Extract the (x, y) coordinate from the center of the cell holding the provided text.  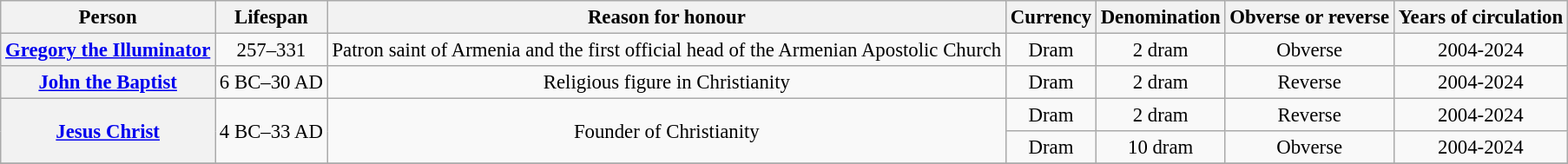
Obverse or reverse (1309, 17)
257–331 (272, 50)
Reason for honour (667, 17)
John the Baptist (108, 82)
Years of circulation (1480, 17)
Currency (1051, 17)
Gregory the Illuminator (108, 50)
Founder of Christianity (667, 132)
4 BC–33 AD (272, 132)
Person (108, 17)
Denomination (1160, 17)
Patron saint of Armenia and the first official head of the Armenian Apostolic Church (667, 50)
6 BC–30 AD (272, 82)
Religious figure in Christianity (667, 82)
10 dram (1160, 148)
Jesus Christ (108, 132)
Lifespan (272, 17)
